Return the [X, Y] coordinate for the center point of the cell that contains the specified text.  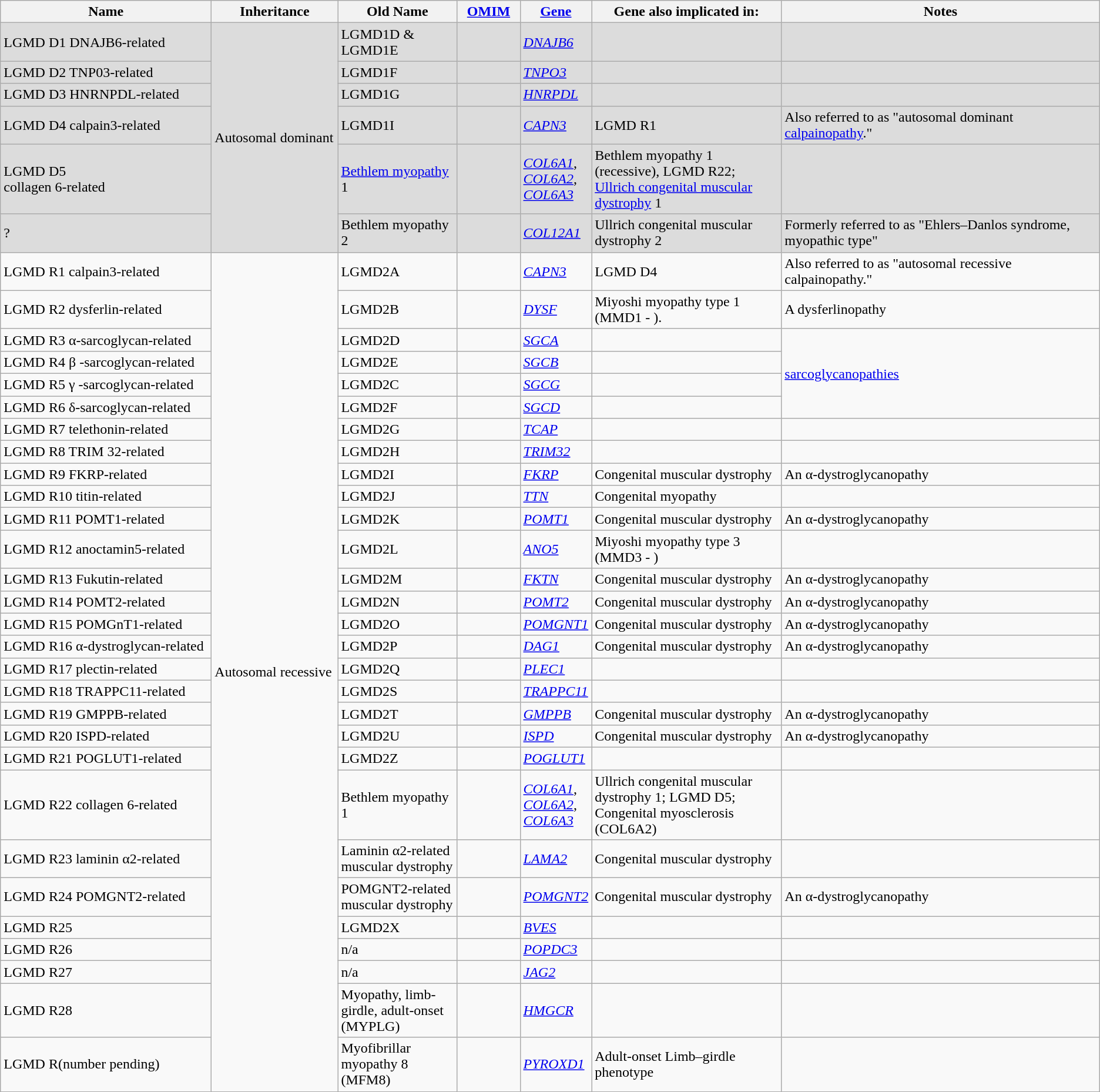
LGMD1D & LGMD1E [397, 42]
sarcoglycanopathies [940, 373]
LGMD R26 [106, 950]
LGMD2D [397, 340]
LGMD2T [397, 714]
POMGNT2-related muscular dystrophy [397, 897]
LGMD D1 DNAJB6-related [106, 42]
POPDC3 [556, 950]
LGMD2O [397, 624]
DAG1 [556, 647]
LGMD R25 [106, 927]
LGMD R10 titin-related [106, 497]
PYROXD1 [556, 1064]
Notes [940, 12]
LGMD R7 telethonin-related [106, 430]
JAG2 [556, 972]
LGMD2Q [397, 669]
LGMD R20 ISPD-related [106, 736]
LGMD2G [397, 430]
SGCB [556, 362]
LGMD2M [397, 580]
LGMD2U [397, 736]
LGMD R21 POGLUT1-related [106, 758]
FKRP [556, 474]
OMIM [489, 12]
LGMD R14 POMT2-related [106, 602]
LGMD R12 anoctamin5-related [106, 549]
Name [106, 12]
LGMD D2 TNP03-related [106, 72]
LGMD R1 [686, 125]
COL12A1 [556, 233]
LGMD R4 β -sarcoglycan-related [106, 362]
LGMD1G [397, 95]
POMT1 [556, 519]
LGMD R23 laminin α2-related [106, 859]
Bethlem myopathy 2 [397, 233]
HNRPDL [556, 95]
ISPD [556, 736]
LGMD2E [397, 362]
? [106, 233]
A dysferlinopathy [940, 309]
LGMD R24 POMGNT2-related [106, 897]
DNAJB6 [556, 42]
LGMD R13 Fukutin-related [106, 580]
Gene [556, 12]
Ullrich congenital muscular dystrophy 2 [686, 233]
LGMD R1 calpain3-related [106, 272]
SGCD [556, 407]
LGMD2B [397, 309]
LGMD R6 δ-sarcoglycan-related [106, 407]
LGMD2J [397, 497]
SGCG [556, 384]
LGMD R8 TRIM 32-related [106, 452]
LGMD R3 α-sarcoglycan-related [106, 340]
LGMD D5collagen 6-related [106, 179]
Old Name [397, 12]
LGMD2L [397, 549]
LGMD2N [397, 602]
Miyoshi myopathy type 1 (MMD1 - ). [686, 309]
HMGCR [556, 1010]
GMPPB [556, 714]
LGMD R18 TRAPPC11-related [106, 691]
ANO5 [556, 549]
LGMD R11 POMT1-related [106, 519]
Bethlem myopathy 1 (recessive), LGMD R22; Ullrich congenital muscular dystrophy 1 [686, 179]
LGMD2Z [397, 758]
LGMD2F [397, 407]
LGMD R17 plectin-related [106, 669]
Autosomal recessive [275, 672]
LGMD R22 collagen 6-related [106, 805]
POMGNT2 [556, 897]
Adult-onset Limb–girdle phenotype [686, 1064]
Inheritance [275, 12]
SGCA [556, 340]
DYSF [556, 309]
LGMD1F [397, 72]
LGMD2K [397, 519]
LGMD R27 [106, 972]
LGMD2P [397, 647]
Formerly referred to as "Ehlers–Danlos syndrome, myopathic type" [940, 233]
Also referred to as "autosomal dominant calpainopathy." [940, 125]
TRAPPC11 [556, 691]
Ullrich congenital muscular dystrophy 1; LGMD D5; Congenital myosclerosis (COL6A2) [686, 805]
LGMD D3 HNRNPDL-related [106, 95]
POMGNT1 [556, 624]
POMT2 [556, 602]
Gene also implicated in: [686, 12]
LAMA2 [556, 859]
LGMD D4 calpain3-related [106, 125]
LGMD2H [397, 452]
Congenital myopathy [686, 497]
FKTN [556, 580]
LGMD D4 [686, 272]
LGMD R2 dysferlin-related [106, 309]
Myofibrillar myopathy 8 (MFM8) [397, 1064]
POGLUT1 [556, 758]
LGMD2C [397, 384]
TTN [556, 497]
TNPO3 [556, 72]
LGMD1I [397, 125]
Laminin α2-related muscular dystrophy [397, 859]
BVES [556, 927]
LGMD R28 [106, 1010]
Miyoshi myopathy type 3 (MMD3 - ) [686, 549]
LGMD R15 POMGnT1-related [106, 624]
TRIM32 [556, 452]
LGMD R9 FKRP-related [106, 474]
LGMD2A [397, 272]
Autosomal dominant [275, 138]
LGMD R5 γ -sarcoglycan-related [106, 384]
LGMD R19 GMPPB-related [106, 714]
LGMD2I [397, 474]
LGMD R(number pending) [106, 1064]
LGMD2S [397, 691]
LGMD2X [397, 927]
Also referred to as "autosomal recessive calpainopathy." [940, 272]
Myopathy, limb-girdle, adult-onset (MYPLG) [397, 1010]
TCAP [556, 430]
PLEC1 [556, 669]
LGMD R16 α-dystroglycan-related [106, 647]
